From the cell containing the given text, extract its center point as (x, y) coordinate. 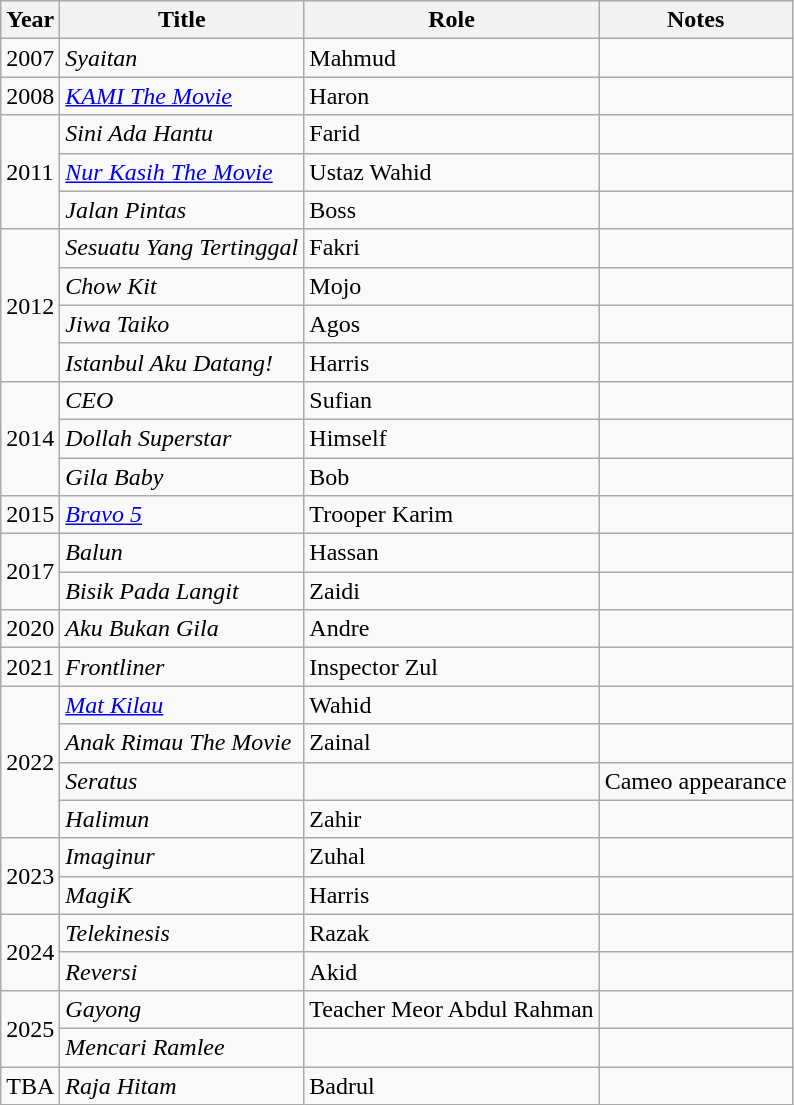
Ustaz Wahid (452, 172)
Notes (696, 20)
Aku Bukan Gila (182, 629)
Boss (452, 210)
2022 (30, 762)
2014 (30, 438)
Imaginur (182, 857)
Chow Kit (182, 286)
Role (452, 20)
Sesuatu Yang Tertinggal (182, 248)
Reversi (182, 971)
Mojo (452, 286)
2017 (30, 572)
Year (30, 20)
Frontliner (182, 667)
Istanbul Aku Datang! (182, 362)
Akid (452, 971)
2020 (30, 629)
Gayong (182, 1009)
Wahid (452, 705)
Trooper Karim (452, 515)
Balun (182, 553)
TBA (30, 1085)
Zainal (452, 743)
Zaidi (452, 591)
2011 (30, 172)
CEO (182, 400)
2015 (30, 515)
Title (182, 20)
Syaitan (182, 58)
2024 (30, 952)
Razak (452, 933)
Zuhal (452, 857)
Sufian (452, 400)
2007 (30, 58)
2012 (30, 305)
MagiK (182, 895)
2008 (30, 96)
Mat Kilau (182, 705)
Inspector Zul (452, 667)
Mahmud (452, 58)
Jalan Pintas (182, 210)
Cameo appearance (696, 781)
Nur Kasih The Movie (182, 172)
Sini Ada Hantu (182, 134)
Teacher Meor Abdul Rahman (452, 1009)
KAMI The Movie (182, 96)
Bisik Pada Langit (182, 591)
Fakri (452, 248)
Telekinesis (182, 933)
Anak Rimau The Movie (182, 743)
Farid (452, 134)
Bob (452, 477)
Jiwa Taiko (182, 324)
Zahir (452, 819)
Seratus (182, 781)
Halimun (182, 819)
2025 (30, 1028)
Haron (452, 96)
Gila Baby (182, 477)
2023 (30, 876)
Agos (452, 324)
Andre (452, 629)
Himself (452, 438)
Hassan (452, 553)
Raja Hitam (182, 1085)
Bravo 5 (182, 515)
2021 (30, 667)
Badrul (452, 1085)
Mencari Ramlee (182, 1047)
Dollah Superstar (182, 438)
